Scan for the cell matching the given text and deliver its [X, Y] coordinate at center. 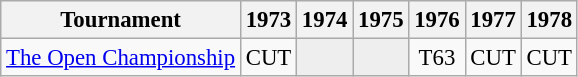
1974 [325, 20]
1973 [268, 20]
1976 [437, 20]
T63 [437, 58]
1978 [549, 20]
Tournament [121, 20]
The Open Championship [121, 58]
1977 [493, 20]
1975 [381, 20]
